Pinpoint the cell where the given text exists, returning its [X, Y] midpoint coordinate. 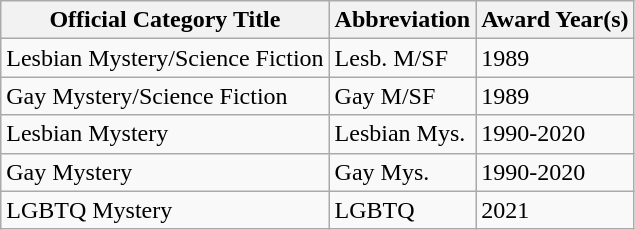
Award Year(s) [555, 20]
Gay M/SF [402, 96]
Lesb. M/SF [402, 58]
Lesbian Mys. [402, 134]
Gay Mystery/Science Fiction [165, 96]
Lesbian Mystery/Science Fiction [165, 58]
Official Category Title [165, 20]
Gay Mystery [165, 172]
Gay Mys. [402, 172]
Abbreviation [402, 20]
2021 [555, 210]
Lesbian Mystery [165, 134]
LGBTQ [402, 210]
LGBTQ Mystery [165, 210]
